Detect which cell encompasses the target text, then output its [X, Y] center coordinate. 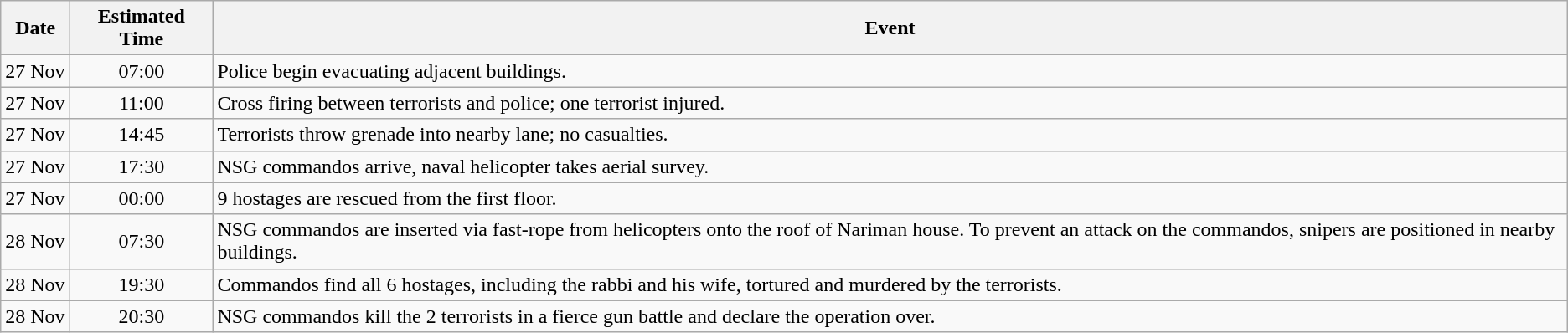
9 hostages are rescued from the first floor. [890, 198]
17:30 [142, 166]
Estimated Time [142, 28]
19:30 [142, 284]
Terrorists throw grenade into nearby lane; no casualties. [890, 135]
07:00 [142, 71]
00:00 [142, 198]
Event [890, 28]
07:30 [142, 241]
Date [35, 28]
NSG commandos arrive, naval helicopter takes aerial survey. [890, 166]
14:45 [142, 135]
11:00 [142, 103]
Commandos find all 6 hostages, including the rabbi and his wife, tortured and murdered by the terrorists. [890, 284]
Police begin evacuating adjacent buildings. [890, 71]
Cross firing between terrorists and police; one terrorist injured. [890, 103]
20:30 [142, 316]
NSG commandos kill the 2 terrorists in a fierce gun battle and declare the operation over. [890, 316]
